Provide the [X, Y] coordinate of the cell's center where the given text is located.  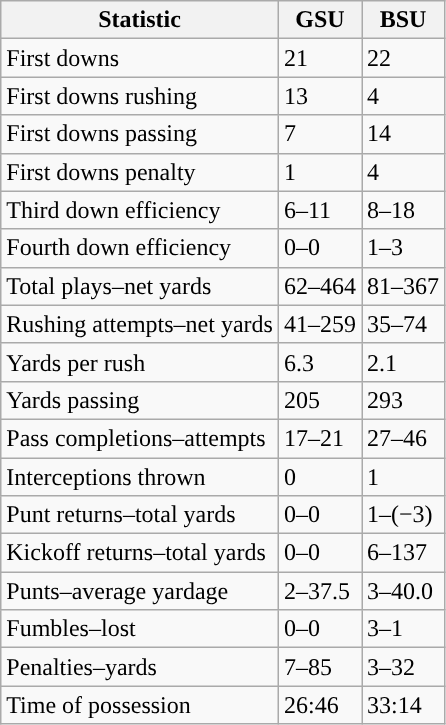
3–40.0 [404, 591]
Fourth down efficiency [140, 248]
1–(−3) [404, 515]
2–37.5 [320, 591]
Yards passing [140, 400]
First downs [140, 58]
First downs rushing [140, 96]
35–74 [404, 324]
Third down efficiency [140, 210]
Statistic [140, 20]
Yards per rush [140, 362]
3–32 [404, 667]
First downs passing [140, 134]
62–464 [320, 286]
6–137 [404, 553]
3–1 [404, 629]
2.1 [404, 362]
Punt returns–total yards [140, 515]
7–85 [320, 667]
41–259 [320, 324]
First downs penalty [140, 172]
Pass completions–attempts [140, 438]
14 [404, 134]
33:14 [404, 705]
GSU [320, 20]
Time of possession [140, 705]
Kickoff returns–total yards [140, 553]
Rushing attempts–net yards [140, 324]
13 [320, 96]
21 [320, 58]
BSU [404, 20]
Total plays–net yards [140, 286]
22 [404, 58]
27–46 [404, 438]
205 [320, 400]
6–11 [320, 210]
293 [404, 400]
81–367 [404, 286]
1–3 [404, 248]
8–18 [404, 210]
Fumbles–lost [140, 629]
0 [320, 477]
Interceptions thrown [140, 477]
Punts–average yardage [140, 591]
Penalties–yards [140, 667]
26:46 [320, 705]
17–21 [320, 438]
6.3 [320, 362]
7 [320, 134]
